Capture the cell that displays the provided text and extract its [X, Y] central coordinate. 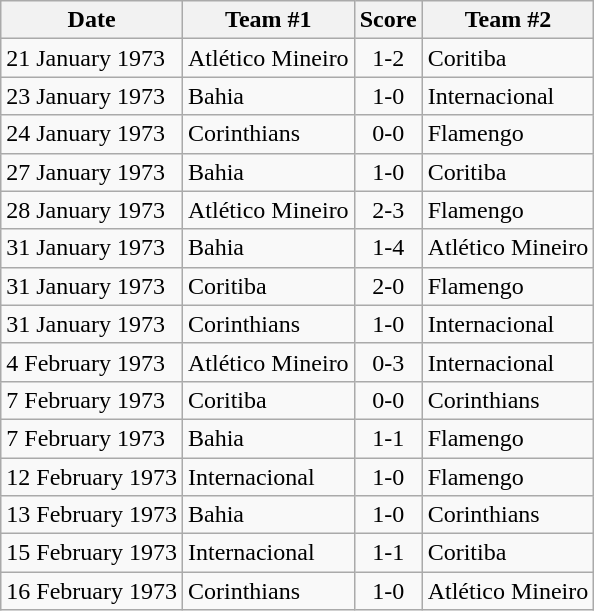
Score [388, 20]
Date [92, 20]
28 January 1973 [92, 210]
2-3 [388, 210]
Team #1 [268, 20]
27 January 1973 [92, 172]
24 January 1973 [92, 134]
1-4 [388, 248]
13 February 1973 [92, 515]
15 February 1973 [92, 553]
16 February 1973 [92, 591]
1-2 [388, 58]
4 February 1973 [92, 362]
21 January 1973 [92, 58]
2-0 [388, 286]
Team #2 [508, 20]
23 January 1973 [92, 96]
0-3 [388, 362]
12 February 1973 [92, 477]
